For the text-containing cell, return its midpoint in [X, Y] coordinate format. 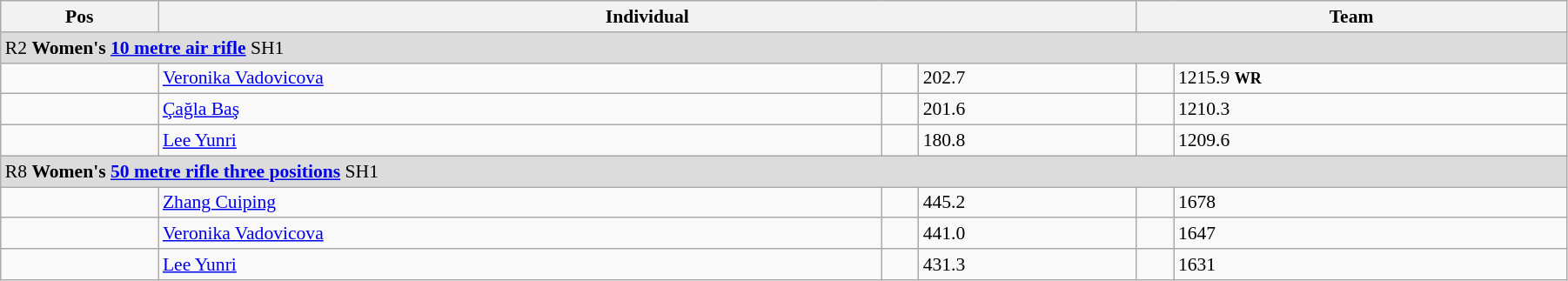
441.0 [1028, 234]
445.2 [1028, 203]
180.8 [1028, 141]
1215.9 WR [1370, 78]
Zhang Cuiping [520, 203]
1678 [1370, 203]
R2 Women's 10 metre air rifle SH1 [784, 48]
Pos [80, 17]
R8 Women's 50 metre rifle three positions SH1 [784, 171]
Team [1352, 17]
202.7 [1028, 78]
1210.3 [1370, 110]
431.3 [1028, 264]
1209.6 [1370, 141]
Çağla Baş [520, 110]
1631 [1370, 264]
1647 [1370, 234]
201.6 [1028, 110]
Individual [647, 17]
